Scan for the cell matching the given text and deliver its (X, Y) coordinate at center. 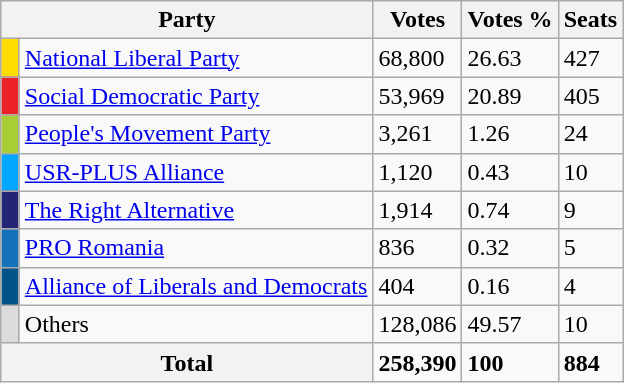
26.63 (510, 58)
258,390 (418, 362)
20.89 (510, 96)
0.16 (510, 286)
Party (187, 20)
National Liberal Party (196, 58)
24 (590, 134)
Others (196, 324)
0.74 (510, 210)
Votes % (510, 20)
Votes (418, 20)
128,086 (418, 324)
0.32 (510, 248)
9 (590, 210)
PRO Romania (196, 248)
100 (510, 362)
836 (418, 248)
4 (590, 286)
People's Movement Party (196, 134)
The Right Alternative (196, 210)
0.43 (510, 172)
53,969 (418, 96)
Social Democratic Party (196, 96)
884 (590, 362)
Total (187, 362)
Alliance of Liberals and Democrats (196, 286)
49.57 (510, 324)
427 (590, 58)
404 (418, 286)
3,261 (418, 134)
405 (590, 96)
1.26 (510, 134)
5 (590, 248)
USR-PLUS Alliance (196, 172)
1,120 (418, 172)
Seats (590, 20)
1,914 (418, 210)
68,800 (418, 58)
